Locate the cell with the specified text and output its (X, Y) center coordinate. 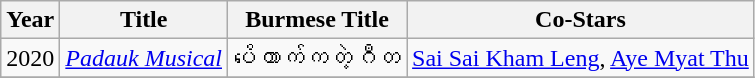
Title (144, 20)
Burmese Title (318, 20)
Sai Sai Kham Leng, Aye Myat Thu (581, 58)
ပိတောက်ကတဲ့ဂီတ (318, 58)
Co-Stars (581, 20)
Padauk Musical (144, 58)
Year (30, 20)
2020 (30, 58)
